For the text-containing cell, return its midpoint in (X, Y) coordinate format. 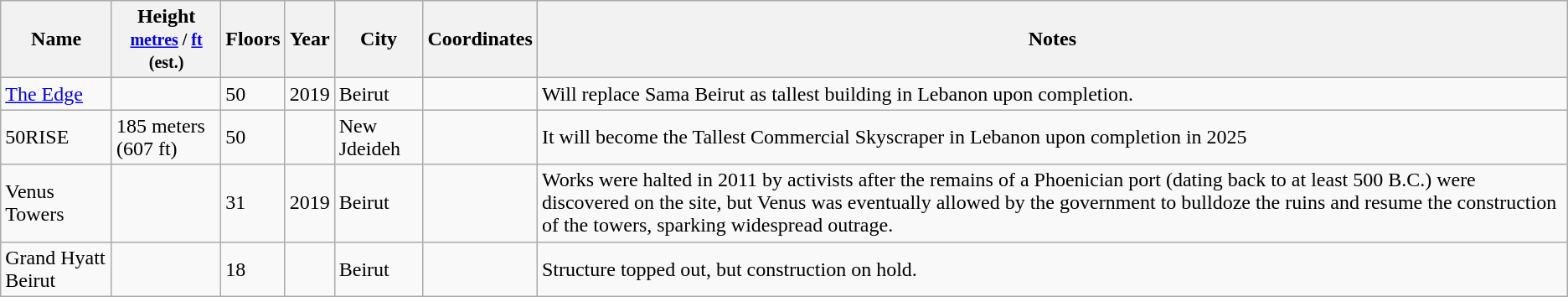
18 (253, 268)
Heightmetres / ft(est.) (166, 39)
Coordinates (480, 39)
It will become the Tallest Commercial Skyscraper in Lebanon upon completion in 2025 (1052, 138)
Year (310, 39)
Structure topped out, but construction on hold. (1052, 268)
Grand Hyatt Beirut (57, 268)
Venus Towers (57, 203)
Notes (1052, 39)
50RISE (57, 138)
The Edge (57, 94)
City (379, 39)
New Jdeideh (379, 138)
185 meters (607 ft) (166, 138)
Will replace Sama Beirut as tallest building in Lebanon upon completion. (1052, 94)
31 (253, 203)
Name (57, 39)
Floors (253, 39)
